Provide the (X, Y) coordinate of the cell's center where the given text is located.  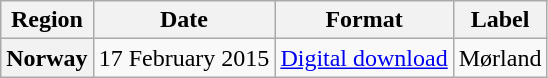
17 February 2015 (184, 58)
Mørland (500, 58)
Label (500, 20)
Region (47, 20)
Format (364, 20)
Norway (47, 58)
Date (184, 20)
Digital download (364, 58)
